Identify which cell holds the provided text, then report its [X, Y] central coordinate. 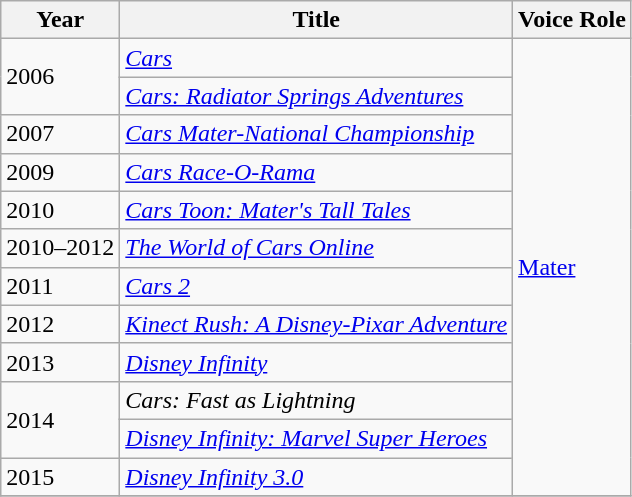
2014 [60, 419]
Disney Infinity 3.0 [316, 477]
2009 [60, 172]
Mater [572, 268]
Cars 2 [316, 286]
2012 [60, 324]
Cars: Radiator Springs Adventures [316, 96]
2011 [60, 286]
Disney Infinity: Marvel Super Heroes [316, 438]
Kinect Rush: A Disney-Pixar Adventure [316, 324]
2010–2012 [60, 248]
Cars Toon: Mater's Tall Tales [316, 210]
The World of Cars Online [316, 248]
Cars: Fast as Lightning [316, 400]
2013 [60, 362]
2010 [60, 210]
Cars Mater-National Championship [316, 134]
Year [60, 20]
2007 [60, 134]
2015 [60, 477]
Cars Race-O-Rama [316, 172]
Title [316, 20]
Cars [316, 58]
Disney Infinity [316, 362]
2006 [60, 77]
Voice Role [572, 20]
